Search for the cell housing the specified text and yield its [x, y] center coordinate. 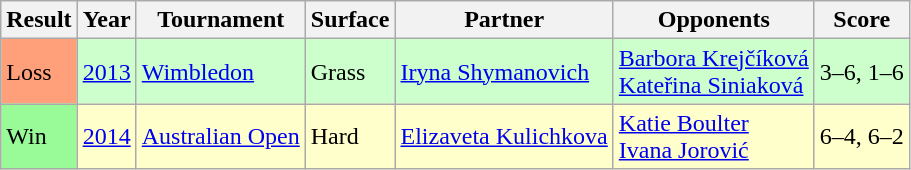
Year [106, 20]
Elizaveta Kulichkova [504, 136]
Surface [350, 20]
2013 [106, 72]
Barbora Krejčíková Kateřina Siniaková [714, 72]
Australian Open [220, 136]
Loss [39, 72]
Score [862, 20]
Win [39, 136]
Grass [350, 72]
Hard [350, 136]
Partner [504, 20]
Opponents [714, 20]
Wimbledon [220, 72]
Result [39, 20]
Iryna Shymanovich [504, 72]
2014 [106, 136]
6–4, 6–2 [862, 136]
Katie Boulter Ivana Jorović [714, 136]
Tournament [220, 20]
3–6, 1–6 [862, 72]
